Detect which cell encompasses the target text, then output its (X, Y) center coordinate. 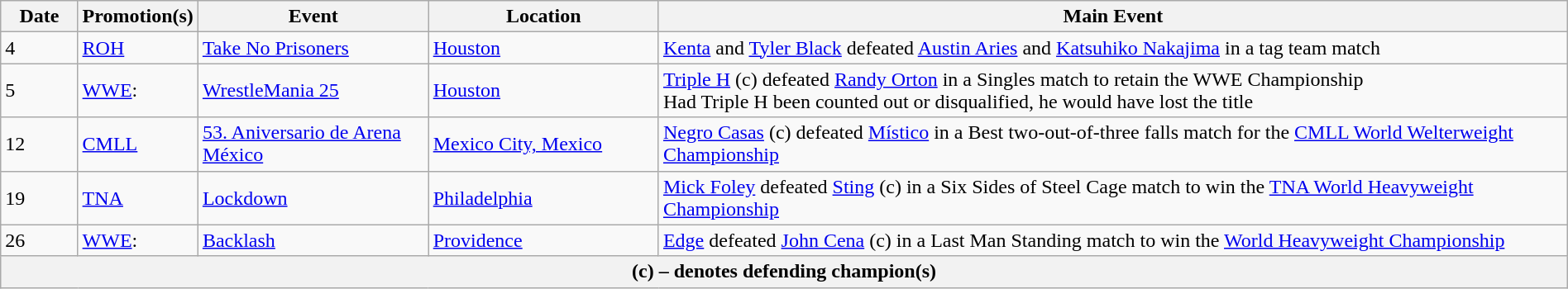
26 (40, 240)
Main Event (1113, 17)
(c) – denotes defending champion(s) (784, 272)
TNA (137, 198)
5 (40, 91)
Philadelphia (543, 198)
53. Aniversario de Arena México (313, 144)
ROH (137, 48)
WrestleMania 25 (313, 91)
Promotion(s) (137, 17)
Lockdown (313, 198)
Mick Foley defeated Sting (c) in a Six Sides of Steel Cage match to win the TNA World Heavyweight Championship (1113, 198)
Providence (543, 240)
Mexico City, Mexico (543, 144)
12 (40, 144)
19 (40, 198)
Location (543, 17)
Backlash (313, 240)
Event (313, 17)
Edge defeated John Cena (c) in a Last Man Standing match to win the World Heavyweight Championship (1113, 240)
4 (40, 48)
Date (40, 17)
Kenta and Tyler Black defeated Austin Aries and Katsuhiko Nakajima in a tag team match (1113, 48)
CMLL (137, 144)
Negro Casas (c) defeated Místico in a Best two-out-of-three falls match for the CMLL World Welterweight Championship (1113, 144)
Take No Prisoners (313, 48)
